Output the [x, y] coordinate of the center of the cell containing the given text.  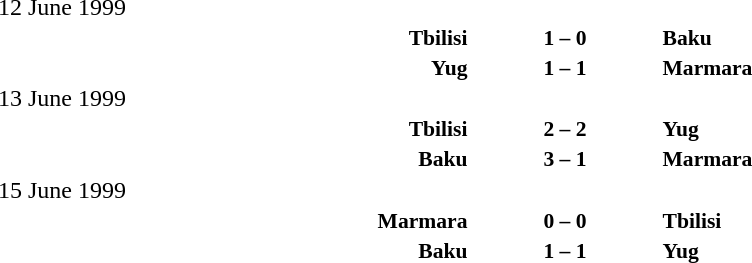
0 – 0 [564, 220]
2 – 2 [564, 129]
3 – 1 [564, 159]
1 – 0 [564, 38]
1 – 1 [564, 68]
